Determine the [X, Y] coordinate at the center of the cell enclosing the given text.  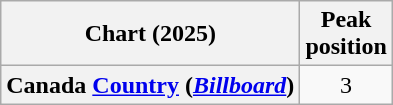
Peakposition [346, 34]
Canada Country (Billboard) [150, 85]
3 [346, 85]
Chart (2025) [150, 34]
